Search for the cell housing the specified text and yield its [X, Y] center coordinate. 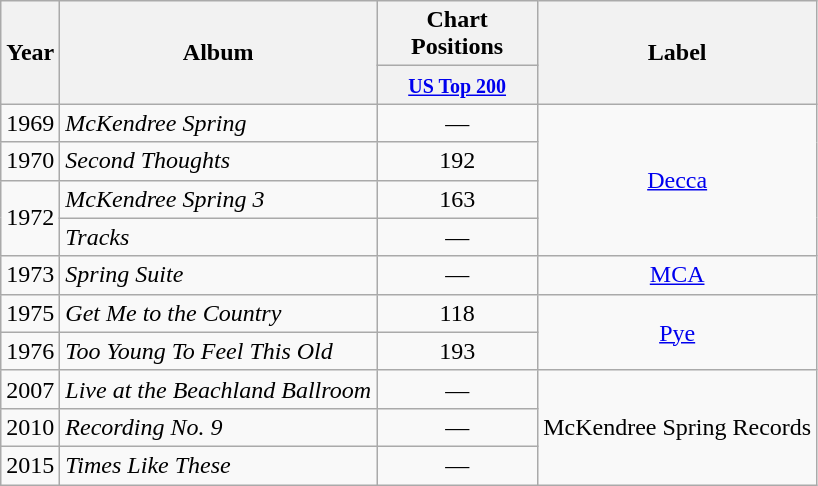
Live at the Beachland Ballroom [218, 389]
Pye [678, 332]
2010 [30, 427]
1973 [30, 275]
Album [218, 52]
2007 [30, 389]
Year [30, 52]
Spring Suite [218, 275]
McKendree Spring Records [678, 427]
1975 [30, 313]
1972 [30, 218]
Decca [678, 180]
Too Young To Feel This Old [218, 351]
1969 [30, 123]
2015 [30, 465]
Recording No. 9 [218, 427]
Get Me to the Country [218, 313]
McKendree Spring [218, 123]
Tracks [218, 237]
McKendree Spring 3 [218, 199]
Times Like These [218, 465]
163 [458, 199]
Second Thoughts [218, 161]
1970 [30, 161]
US Top 200 [458, 85]
1976 [30, 351]
Chart Positions [458, 34]
118 [458, 313]
MCA [678, 275]
192 [458, 161]
193 [458, 351]
Label [678, 52]
